Find where the given text appears and provide that cell's center as (X, Y) coordinate. 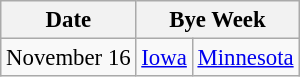
Bye Week (218, 20)
Minnesota (246, 58)
Iowa (164, 58)
Date (68, 20)
November 16 (68, 58)
